Pinpoint the cell where the given text exists, returning its [x, y] midpoint coordinate. 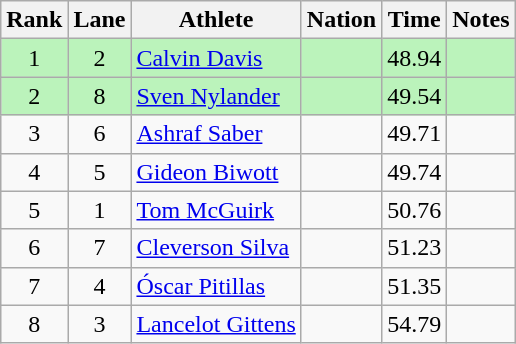
54.79 [414, 324]
49.54 [414, 96]
Notes [481, 20]
Cleverson Silva [216, 248]
49.74 [414, 172]
Ashraf Saber [216, 134]
Sven Nylander [216, 96]
51.35 [414, 286]
Lancelot Gittens [216, 324]
Óscar Pitillas [216, 286]
51.23 [414, 248]
Rank [34, 20]
48.94 [414, 58]
Calvin Davis [216, 58]
Lane [100, 20]
Athlete [216, 20]
Time [414, 20]
Nation [341, 20]
Tom McGuirk [216, 210]
Gideon Biwott [216, 172]
50.76 [414, 210]
49.71 [414, 134]
